Capture the cell that displays the provided text and extract its (X, Y) central coordinate. 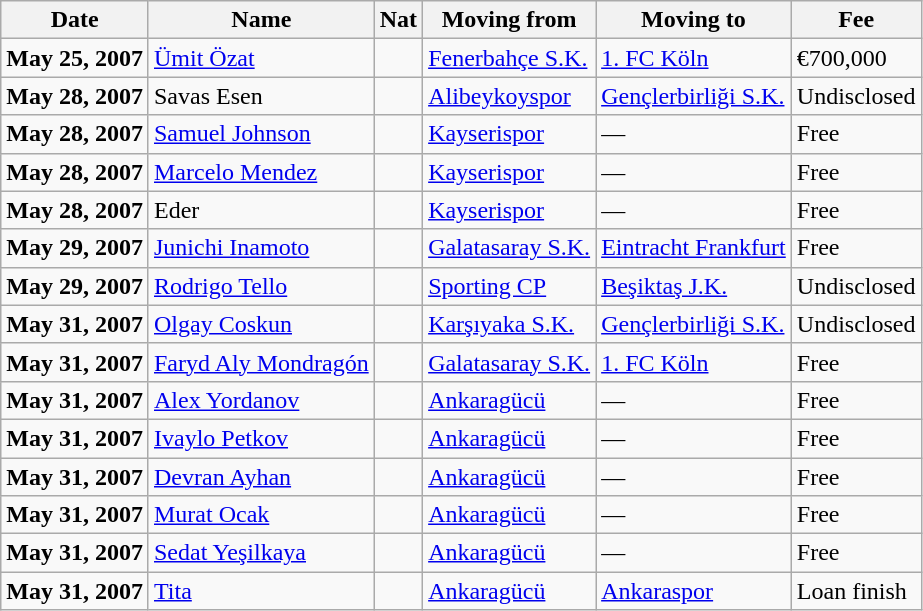
Olgay Coskun (261, 324)
Devran Ayhan (261, 477)
Sporting CP (510, 286)
Faryd Aly Mondragón (261, 362)
Alex Yordanov (261, 400)
Loan finish (856, 591)
€700,000 (856, 58)
Beşiktaş J.K. (694, 286)
Savas Esen (261, 96)
Ümit Özat (261, 58)
Marcelo Mendez (261, 172)
Samuel Johnson (261, 134)
Junichi Inamoto (261, 248)
Name (261, 20)
Nat (398, 20)
Ankaraspor (694, 591)
Fee (856, 20)
Tita (261, 591)
Rodrigo Tello (261, 286)
Moving to (694, 20)
Ivaylo Petkov (261, 438)
Eder (261, 210)
Date (75, 20)
Karşıyaka S.K. (510, 324)
Moving from (510, 20)
Sedat Yeşilkaya (261, 553)
Eintracht Frankfurt (694, 248)
May 25, 2007 (75, 58)
Alibeykoyspor (510, 96)
Fenerbahçe S.K. (510, 58)
Murat Ocak (261, 515)
